Output the (x, y) coordinate of the center of the cell containing the given text.  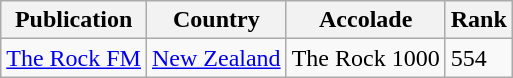
New Zealand (216, 58)
The Rock 1000 (366, 58)
Rank (478, 20)
554 (478, 58)
The Rock FM (74, 58)
Country (216, 20)
Accolade (366, 20)
Publication (74, 20)
